Return [X, Y] of the center of cell containing provided text 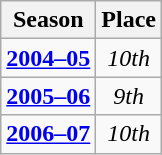
2005–06 [48, 96]
Place [129, 20]
2004–05 [48, 58]
9th [129, 96]
Season [48, 20]
2006–07 [48, 134]
